Detect which cell encompasses the target text, then output its [x, y] center coordinate. 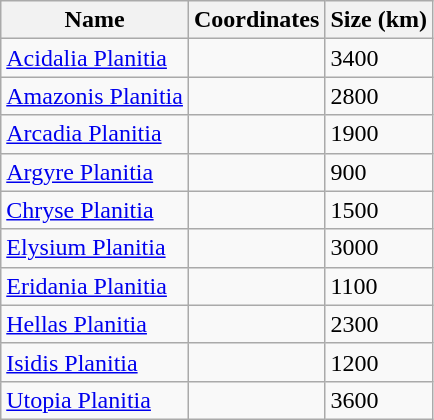
Eridania Planitia [95, 286]
1900 [379, 134]
Hellas Planitia [95, 324]
Chryse Planitia [95, 210]
900 [379, 172]
Acidalia Planitia [95, 58]
3400 [379, 58]
Utopia Planitia [95, 400]
3000 [379, 248]
Size (km) [379, 20]
1200 [379, 362]
Arcadia Planitia [95, 134]
2800 [379, 96]
Elysium Planitia [95, 248]
3600 [379, 400]
Argyre Planitia [95, 172]
Coordinates [256, 20]
2300 [379, 324]
1100 [379, 286]
1500 [379, 210]
Name [95, 20]
Isidis Planitia [95, 362]
Amazonis Planitia [95, 96]
